Determine the (x, y) coordinate at the center of the cell enclosing the given text.  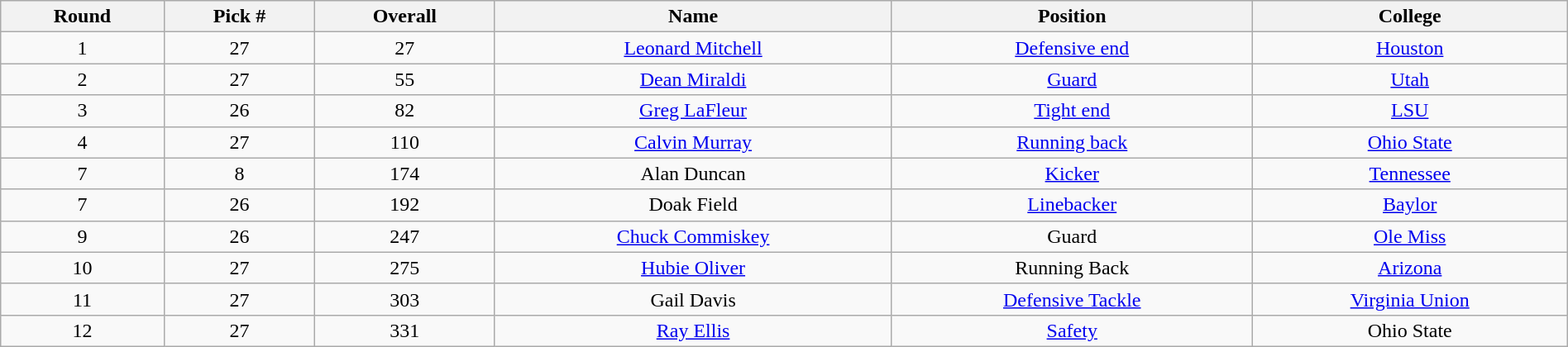
Chuck Commiskey (693, 236)
192 (405, 205)
Defensive Tackle (1072, 299)
1 (83, 48)
247 (405, 236)
4 (83, 142)
8 (240, 173)
Tennessee (1409, 173)
Running Back (1072, 268)
110 (405, 142)
Calvin Murray (693, 142)
Defensive end (1072, 48)
Hubie Oliver (693, 268)
Ole Miss (1409, 236)
Doak Field (693, 205)
82 (405, 111)
275 (405, 268)
2 (83, 79)
Dean Miraldi (693, 79)
Alan Duncan (693, 173)
55 (405, 79)
331 (405, 330)
11 (83, 299)
Greg LaFleur (693, 111)
LSU (1409, 111)
Round (83, 17)
Linebacker (1072, 205)
Safety (1072, 330)
Leonard Mitchell (693, 48)
Name (693, 17)
Pick # (240, 17)
Running back (1072, 142)
Utah (1409, 79)
Baylor (1409, 205)
10 (83, 268)
174 (405, 173)
Ray Ellis (693, 330)
Houston (1409, 48)
9 (83, 236)
Virginia Union (1409, 299)
Overall (405, 17)
Tight end (1072, 111)
Arizona (1409, 268)
College (1409, 17)
3 (83, 111)
Gail Davis (693, 299)
Kicker (1072, 173)
Position (1072, 17)
303 (405, 299)
12 (83, 330)
